Return the (x, y) coordinate for the center point of the cell that contains the specified text.  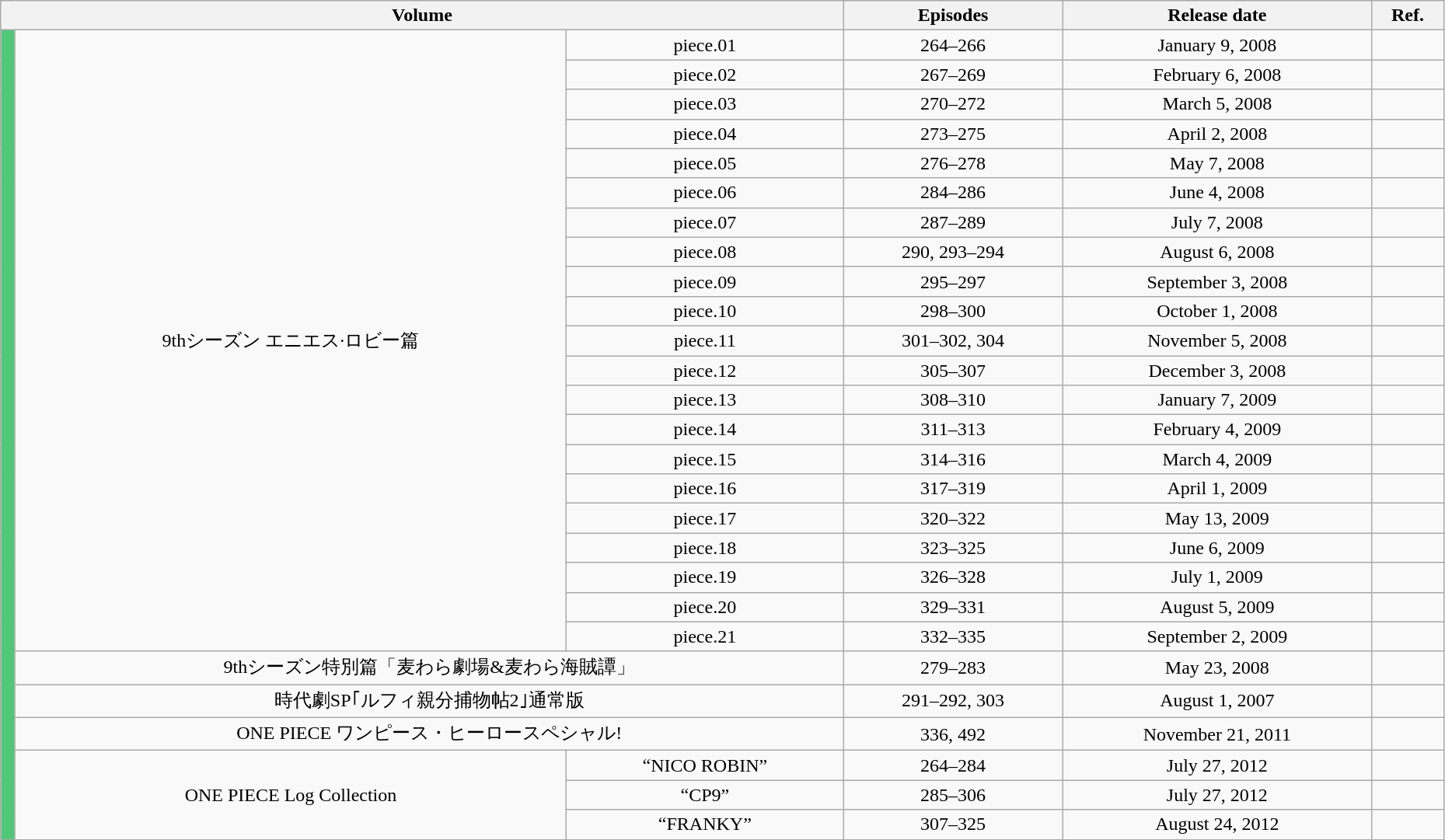
August 6, 2008 (1217, 252)
piece.13 (705, 400)
September 2, 2009 (1217, 636)
January 7, 2009 (1217, 400)
“CP9” (705, 795)
267–269 (953, 75)
323–325 (953, 548)
ONE PIECE ワンピース・ヒーロースペシャル! (429, 734)
329–331 (953, 607)
June 4, 2008 (1217, 193)
August 24, 2012 (1217, 824)
piece.16 (705, 489)
276–278 (953, 163)
piece.06 (705, 193)
291–292, 303 (953, 701)
320–322 (953, 518)
9thシーズン特別篇「麦わら劇場&麦わら海賊譚」 (429, 668)
April 2, 2008 (1217, 134)
piece.21 (705, 636)
October 1, 2008 (1217, 311)
piece.19 (705, 577)
August 1, 2007 (1217, 701)
270–272 (953, 104)
284–286 (953, 193)
July 7, 2008 (1217, 222)
305–307 (953, 371)
piece.08 (705, 252)
264–284 (953, 765)
piece.14 (705, 430)
326–328 (953, 577)
March 4, 2009 (1217, 459)
December 3, 2008 (1217, 371)
ONE PIECE Log Collection (291, 795)
September 3, 2008 (1217, 281)
piece.11 (705, 340)
Ref. (1408, 16)
264–266 (953, 45)
Volume (422, 16)
piece.15 (705, 459)
Episodes (953, 16)
piece.10 (705, 311)
336, 492 (953, 734)
February 4, 2009 (1217, 430)
piece.12 (705, 371)
November 21, 2011 (1217, 734)
piece.07 (705, 222)
308–310 (953, 400)
August 5, 2009 (1217, 607)
May 7, 2008 (1217, 163)
piece.18 (705, 548)
301–302, 304 (953, 340)
290, 293–294 (953, 252)
時代劇SP｢ルフィ親分捕物帖2｣通常版 (429, 701)
piece.09 (705, 281)
279–283 (953, 668)
9thシーズン エニエス·ロビー篇 (291, 340)
314–316 (953, 459)
piece.03 (705, 104)
May 23, 2008 (1217, 668)
“NICO ROBIN” (705, 765)
piece.02 (705, 75)
295–297 (953, 281)
March 5, 2008 (1217, 104)
piece.20 (705, 607)
piece.01 (705, 45)
July 1, 2009 (1217, 577)
273–275 (953, 134)
Release date (1217, 16)
piece.05 (705, 163)
piece.17 (705, 518)
June 6, 2009 (1217, 548)
287–289 (953, 222)
May 13, 2009 (1217, 518)
piece.04 (705, 134)
“FRANKY” (705, 824)
November 5, 2008 (1217, 340)
February 6, 2008 (1217, 75)
285–306 (953, 795)
January 9, 2008 (1217, 45)
307–325 (953, 824)
311–313 (953, 430)
April 1, 2009 (1217, 489)
317–319 (953, 489)
332–335 (953, 636)
298–300 (953, 311)
